Locate the cell with the specified text and output its (X, Y) center coordinate. 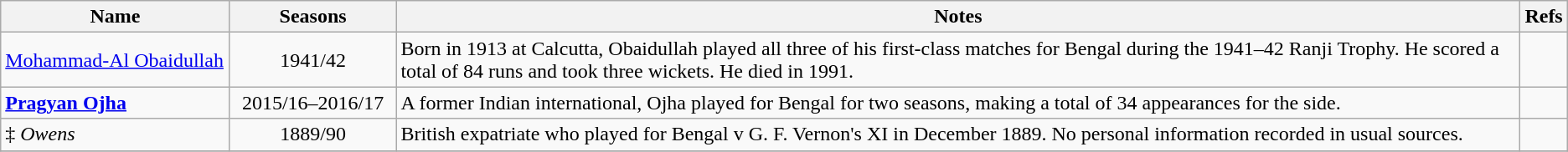
Seasons (313, 17)
Refs (1544, 17)
Mohammad-Al Obaidullah (116, 60)
Notes (958, 17)
British expatriate who played for Bengal v G. F. Vernon's XI in December 1889. No personal information recorded in usual sources. (958, 134)
1941/42 (313, 60)
Name (116, 17)
‡ Owens (116, 134)
1889/90 (313, 134)
A former Indian international, Ojha played for Bengal for two seasons, making a total of 34 appearances for the side. (958, 103)
Pragyan Ojha (116, 103)
2015/16–2016/17 (313, 103)
